Find where the given text appears and provide that cell's center as [x, y] coordinate. 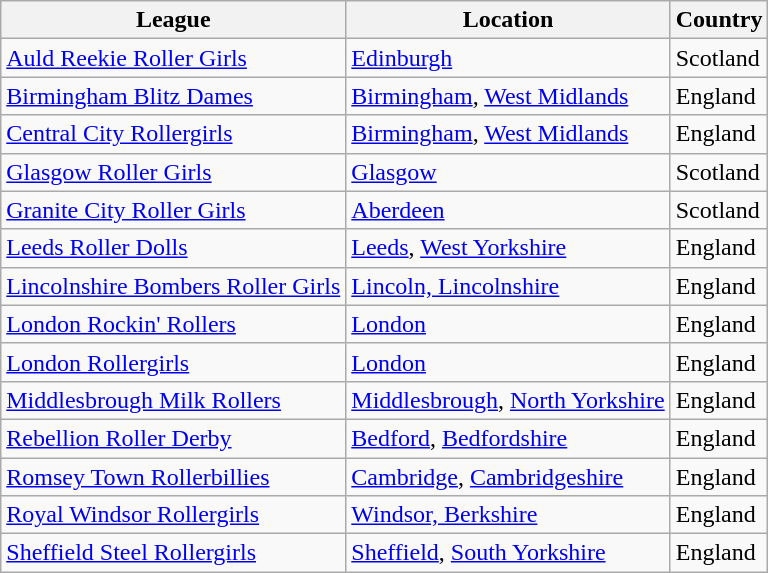
Granite City Roller Girls [174, 210]
Leeds Roller Dolls [174, 248]
Auld Reekie Roller Girls [174, 58]
Romsey Town Rollerbillies [174, 477]
Location [508, 20]
Rebellion Roller Derby [174, 438]
Glasgow Roller Girls [174, 172]
Lincolnshire Bombers Roller Girls [174, 286]
Edinburgh [508, 58]
Central City Rollergirls [174, 134]
Lincoln, Lincolnshire [508, 286]
Leeds, West Yorkshire [508, 248]
Sheffield Steel Rollergirls [174, 553]
Cambridge, Cambridgeshire [508, 477]
Royal Windsor Rollergirls [174, 515]
Middlesbrough, North Yorkshire [508, 400]
Middlesbrough Milk Rollers [174, 400]
Country [719, 20]
Windsor, Berkshire [508, 515]
Glasgow [508, 172]
Bedford, Bedfordshire [508, 438]
Aberdeen [508, 210]
League [174, 20]
Sheffield, South Yorkshire [508, 553]
London Rollergirls [174, 362]
Birmingham Blitz Dames [174, 96]
London Rockin' Rollers [174, 324]
